Identify which cell holds the provided text, then report its (X, Y) central coordinate. 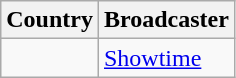
Showtime (166, 58)
Country (50, 20)
Broadcaster (166, 20)
